Locate the cell with the specified text and output its (X, Y) center coordinate. 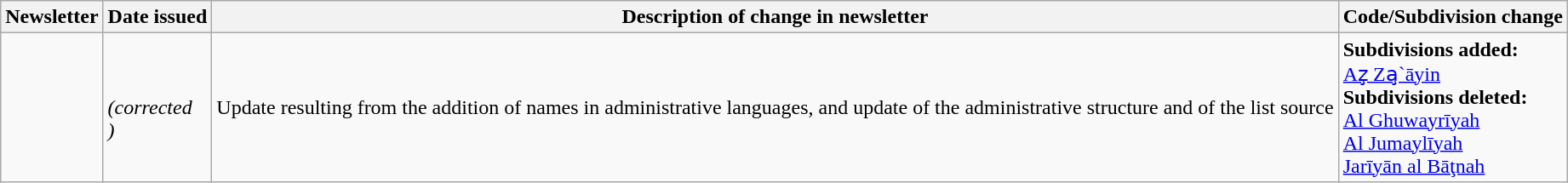
Update resulting from the addition of names in administrative languages, and update of the administrative structure and of the list source (775, 107)
Subdivisions added: Az̧ Za̧`āyin Subdivisions deleted: Al Ghuwayrīyah Al Jumaylīyah Jarīyān al Bāţnah (1452, 107)
Description of change in newsletter (775, 17)
Code/Subdivision change (1452, 17)
Newsletter (52, 17)
(corrected ) (157, 107)
Date issued (157, 17)
